From the cell containing the given text, extract its center point as (x, y) coordinate. 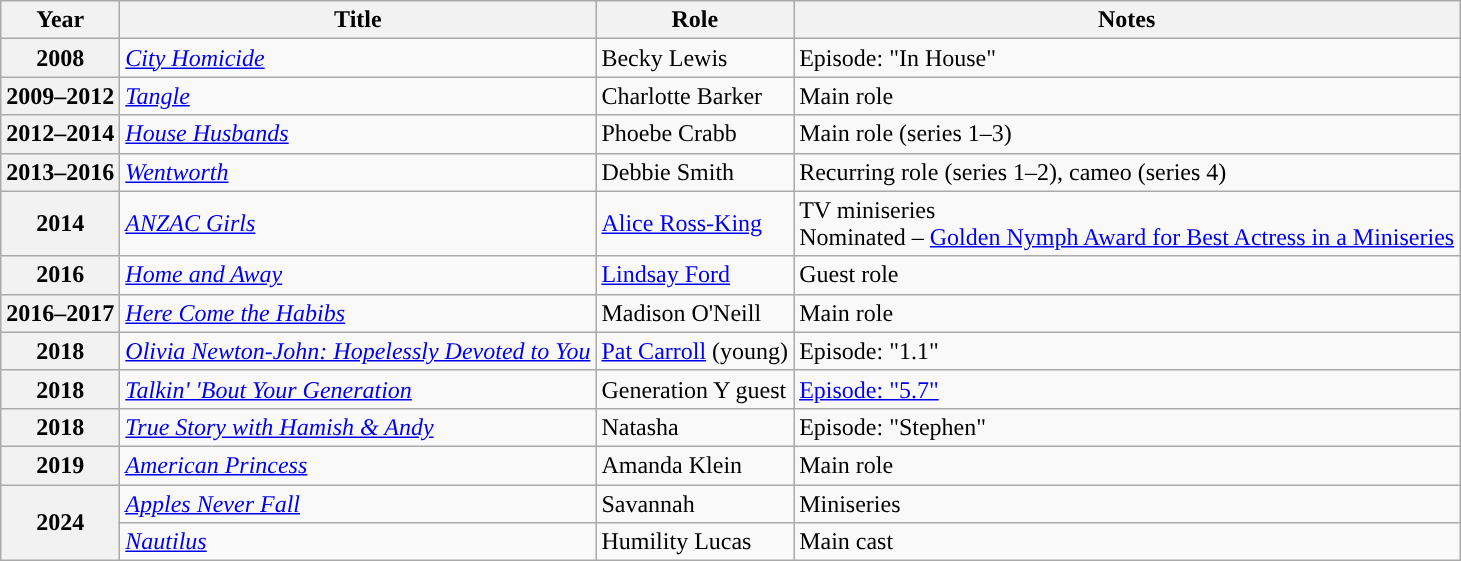
True Story with Hamish & Andy (358, 427)
Talkin' 'Bout Your Generation (358, 389)
Nautilus (358, 542)
Charlotte Barker (695, 96)
2009–2012 (60, 96)
City Homicide (358, 58)
Tangle (358, 96)
Apples Never Fall (358, 503)
2016–2017 (60, 313)
2016 (60, 275)
Generation Y guest (695, 389)
Main cast (1127, 542)
2024 (60, 522)
Recurring role (series 1–2), cameo (series 4) (1127, 172)
Humility Lucas (695, 542)
Pat Carroll (young) (695, 351)
Episode: "In House" (1127, 58)
Debbie Smith (695, 172)
2008 (60, 58)
Alice Ross-King (695, 224)
House Husbands (358, 134)
Here Come the Habibs (358, 313)
Year (60, 20)
American Princess (358, 465)
2012–2014 (60, 134)
TV miniseriesNominated – Golden Nymph Award for Best Actress in a Miniseries (1127, 224)
Savannah (695, 503)
Wentworth (358, 172)
Episode: "5.7" (1127, 389)
2014 (60, 224)
Phoebe Crabb (695, 134)
Notes (1127, 20)
Natasha (695, 427)
Amanda Klein (695, 465)
Role (695, 20)
Becky Lewis (695, 58)
2019 (60, 465)
Madison O'Neill (695, 313)
Main role (series 1–3) (1127, 134)
Episode: "1.1" (1127, 351)
Guest role (1127, 275)
Miniseries (1127, 503)
2013–2016 (60, 172)
Title (358, 20)
Episode: "Stephen" (1127, 427)
Olivia Newton-John: Hopelessly Devoted to You (358, 351)
Home and Away (358, 275)
Lindsay Ford (695, 275)
ANZAC Girls (358, 224)
